Return the [X, Y] coordinate for the center point of the cell that contains the specified text.  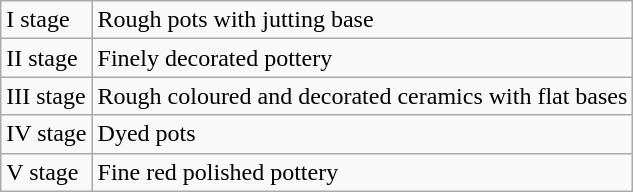
IV stage [46, 134]
II stage [46, 58]
Finely decorated pottery [362, 58]
III stage [46, 96]
V stage [46, 172]
I stage [46, 20]
Rough pots with jutting base [362, 20]
Fine red polished pottery [362, 172]
Dyed pots [362, 134]
Rough coloured and decorated ceramics with flat bases [362, 96]
